Scan for the cell matching the given text and deliver its (X, Y) coordinate at center. 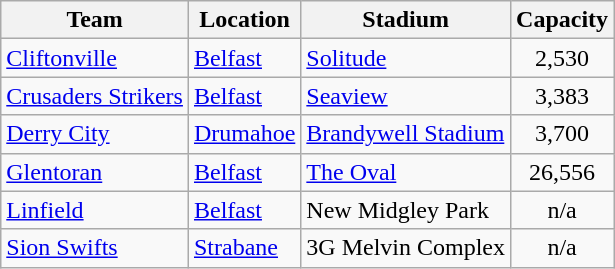
Brandywell Stadium (406, 134)
2,530 (562, 58)
Team (95, 20)
Location (244, 20)
26,556 (562, 172)
Derry City (95, 134)
Strabane (244, 248)
Crusaders Strikers (95, 96)
Solitude (406, 58)
Cliftonville (95, 58)
Drumahoe (244, 134)
3,383 (562, 96)
The Oval (406, 172)
Seaview (406, 96)
Linfield (95, 210)
3G Melvin Complex (406, 248)
Stadium (406, 20)
Sion Swifts (95, 248)
New Midgley Park (406, 210)
Capacity (562, 20)
3,700 (562, 134)
Glentoran (95, 172)
